Extract the [X, Y] coordinate from the center of the cell holding the provided text.  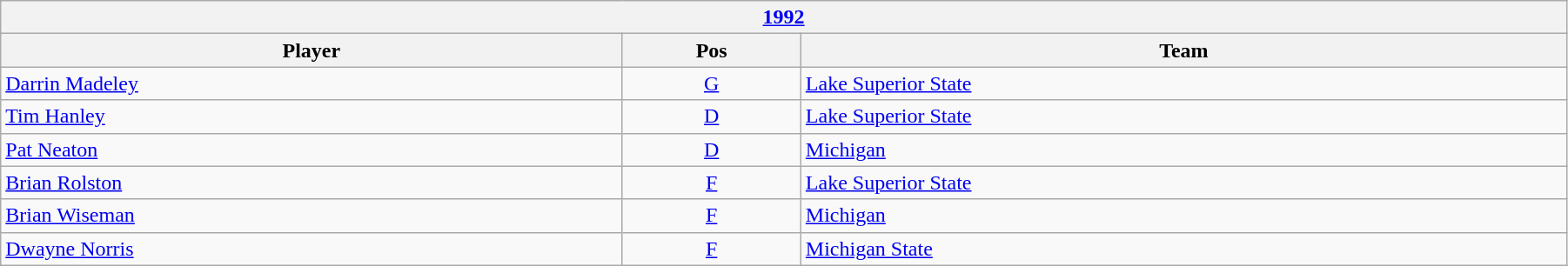
G [712, 83]
Brian Wiseman [312, 216]
Team [1183, 50]
Michigan State [1183, 249]
1992 [784, 17]
Player [312, 50]
Darrin Madeley [312, 83]
Pat Neaton [312, 150]
Dwayne Norris [312, 249]
Tim Hanley [312, 116]
Pos [712, 50]
Brian Rolston [312, 183]
